Find where the given text appears and provide that cell's center as (x, y) coordinate. 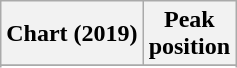
Chart (2019) (72, 34)
Peakposition (189, 34)
